Output the [x, y] coordinate of the center of the cell containing the given text.  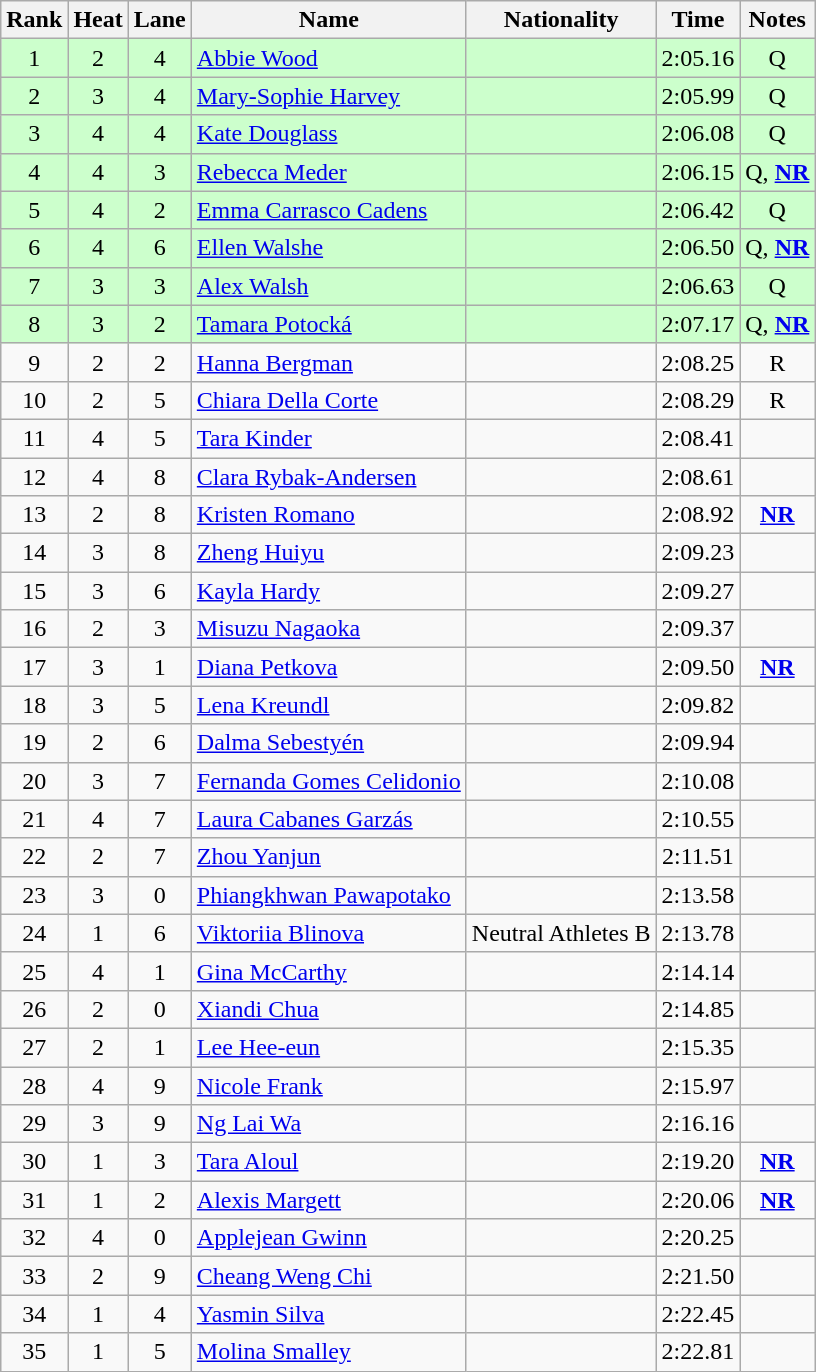
2:20.06 [698, 1200]
2:08.29 [698, 400]
15 [34, 591]
2:10.55 [698, 819]
2:05.16 [698, 58]
2:15.97 [698, 1085]
21 [34, 819]
Zhou Yanjun [328, 857]
2:14.85 [698, 1009]
Diana Petkova [328, 667]
24 [34, 933]
2:09.94 [698, 743]
Cheang Weng Chi [328, 1276]
22 [34, 857]
Heat [98, 20]
Notes [778, 20]
32 [34, 1238]
10 [34, 400]
18 [34, 705]
2:13.78 [698, 933]
Nicole Frank [328, 1085]
Fernanda Gomes Celidonio [328, 781]
2:19.20 [698, 1162]
Zheng Huiyu [328, 553]
Xiandi Chua [328, 1009]
Alex Walsh [328, 286]
11 [34, 438]
Rebecca Meder [328, 172]
2:06.63 [698, 286]
2:06.08 [698, 134]
35 [34, 1352]
2:08.25 [698, 362]
31 [34, 1200]
Lena Kreundl [328, 705]
Phiangkhwan Pawapotako [328, 895]
20 [34, 781]
2:09.50 [698, 667]
Applejean Gwinn [328, 1238]
2:09.27 [698, 591]
14 [34, 553]
Neutral Athletes B [561, 933]
30 [34, 1162]
28 [34, 1085]
2:06.42 [698, 210]
2:05.99 [698, 96]
2:08.41 [698, 438]
2:06.50 [698, 248]
Molina Smalley [328, 1352]
Viktoriia Blinova [328, 933]
Nationality [561, 20]
2:22.81 [698, 1352]
2:16.16 [698, 1124]
2:08.61 [698, 477]
Hanna Bergman [328, 362]
Tara Aloul [328, 1162]
13 [34, 515]
33 [34, 1276]
2:10.08 [698, 781]
Time [698, 20]
Abbie Wood [328, 58]
25 [34, 971]
Tamara Potocká [328, 324]
27 [34, 1047]
Tara Kinder [328, 438]
Clara Rybak-Andersen [328, 477]
12 [34, 477]
2:20.25 [698, 1238]
Emma Carrasco Cadens [328, 210]
19 [34, 743]
Ng Lai Wa [328, 1124]
2:07.17 [698, 324]
16 [34, 629]
2:21.50 [698, 1276]
2:22.45 [698, 1314]
Dalma Sebestyén [328, 743]
Mary-Sophie Harvey [328, 96]
26 [34, 1009]
Kayla Hardy [328, 591]
2:09.37 [698, 629]
Gina McCarthy [328, 971]
Kate Douglass [328, 134]
Chiara Della Corte [328, 400]
Lane [160, 20]
Ellen Walshe [328, 248]
Alexis Margett [328, 1200]
17 [34, 667]
2:14.14 [698, 971]
Yasmin Silva [328, 1314]
2:09.23 [698, 553]
Rank [34, 20]
2:08.92 [698, 515]
34 [34, 1314]
23 [34, 895]
Lee Hee-eun [328, 1047]
2:11.51 [698, 857]
2:06.15 [698, 172]
Name [328, 20]
Misuzu Nagaoka [328, 629]
2:09.82 [698, 705]
Kristen Romano [328, 515]
2:15.35 [698, 1047]
2:13.58 [698, 895]
Laura Cabanes Garzás [328, 819]
29 [34, 1124]
